Capture the cell that displays the provided text and extract its (X, Y) central coordinate. 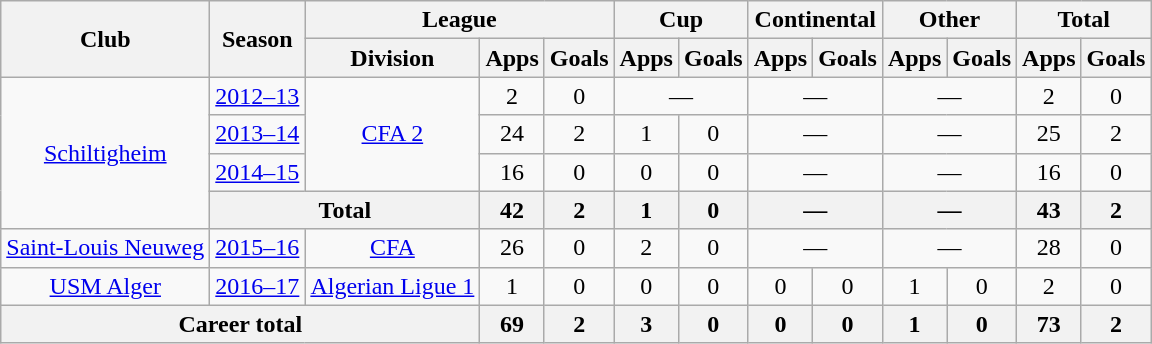
Schiltigheim (106, 153)
2016–17 (258, 286)
3 (646, 324)
73 (1049, 324)
Continental (815, 20)
Algerian Ligue 1 (392, 286)
CFA (392, 248)
Season (258, 39)
25 (1049, 134)
2012–13 (258, 96)
26 (512, 248)
24 (512, 134)
Club (106, 39)
2015–16 (258, 248)
Career total (240, 324)
League (460, 20)
USM Alger (106, 286)
43 (1049, 210)
2014–15 (258, 172)
Division (392, 58)
2013–14 (258, 134)
28 (1049, 248)
Other (949, 20)
Cup (681, 20)
42 (512, 210)
69 (512, 324)
Saint-Louis Neuweg (106, 248)
CFA 2 (392, 134)
